Extract the [x, y] coordinate from the center of the cell holding the provided text.  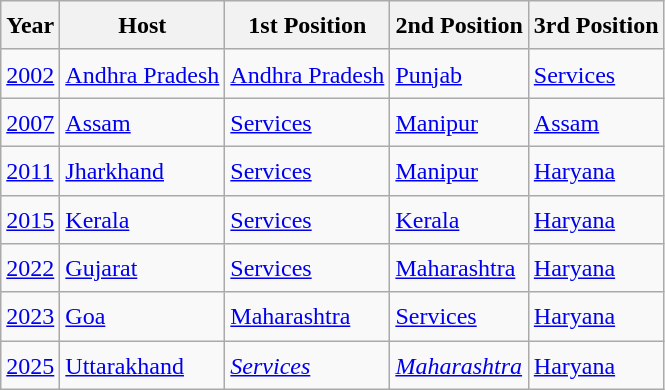
Year [30, 26]
2007 [30, 122]
2011 [30, 170]
2015 [30, 220]
Goa [142, 316]
Host [142, 26]
2025 [30, 366]
2022 [30, 268]
2nd Position [459, 26]
3rd Position [596, 26]
Uttarakhand [142, 366]
2002 [30, 74]
Gujarat [142, 268]
Jharkhand [142, 170]
Punjab [459, 74]
2023 [30, 316]
1st Position [308, 26]
